Detect which cell encompasses the target text, then output its [x, y] center coordinate. 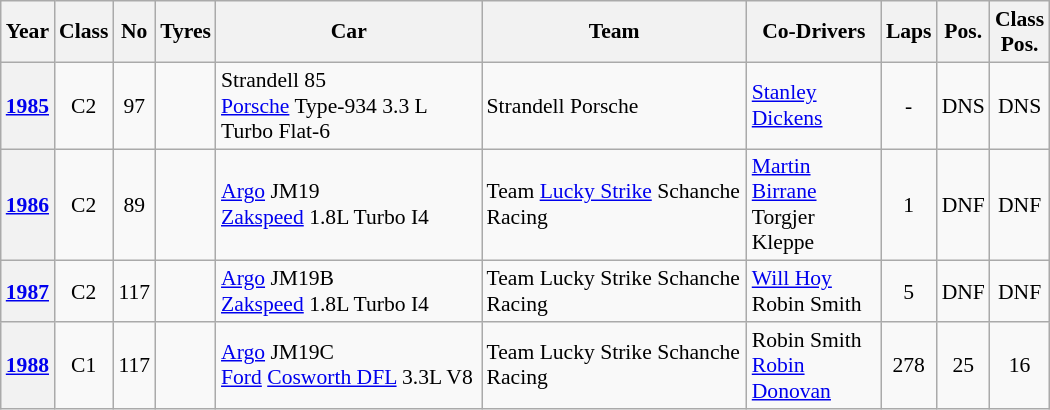
ClassPos. [1020, 32]
25 [964, 366]
Pos. [964, 32]
Stanley Dickens [814, 106]
Laps [909, 32]
Co-Drivers [814, 32]
Martin Birrane Torgjer Kleppe [814, 205]
Robin Smith Robin Donovan [814, 366]
Will Hoy Robin Smith [814, 292]
1 [909, 205]
No [134, 32]
Strandell 85Porsche Type-934 3.3 L Turbo Flat-6 [349, 106]
1986 [28, 205]
Strandell Porsche [614, 106]
C1 [84, 366]
1987 [28, 292]
89 [134, 205]
1985 [28, 106]
5 [909, 292]
278 [909, 366]
Class [84, 32]
- [909, 106]
Argo JM19CFord Cosworth DFL 3.3L V8 [349, 366]
Team [614, 32]
Year [28, 32]
1988 [28, 366]
Argo JM19Zakspeed 1.8L Turbo I4 [349, 205]
Argo JM19BZakspeed 1.8L Turbo I4 [349, 292]
Tyres [186, 32]
97 [134, 106]
16 [1020, 366]
Car [349, 32]
